Capture the cell that displays the provided text and extract its (x, y) central coordinate. 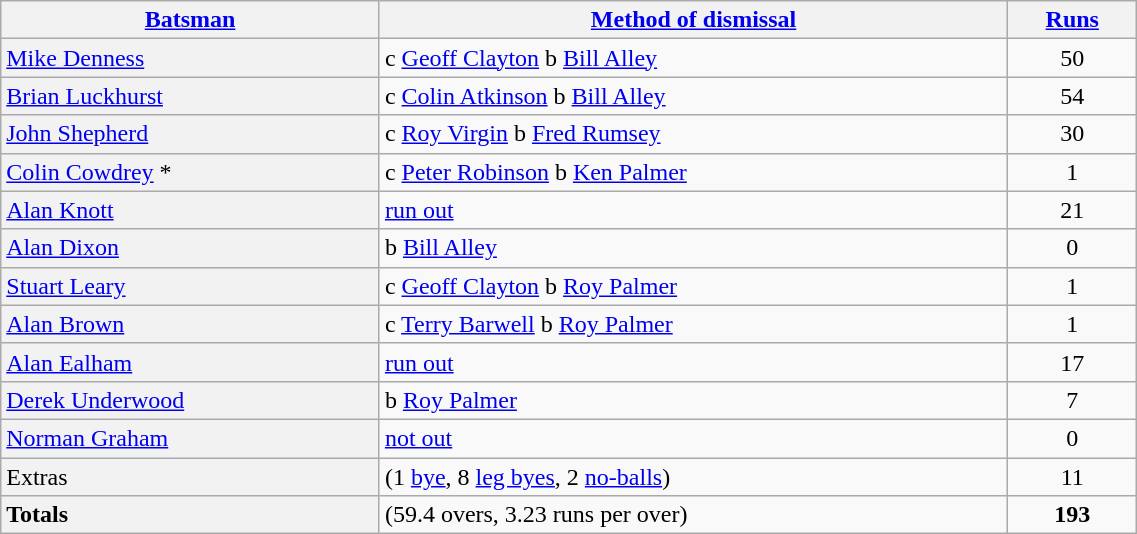
Method of dismissal (693, 20)
Extras (190, 477)
Alan Ealham (190, 362)
c Colin Atkinson b Bill Alley (693, 96)
Mike Denness (190, 58)
John Shepherd (190, 134)
21 (1072, 210)
Runs (1072, 20)
Batsman (190, 20)
7 (1072, 400)
193 (1072, 515)
b Roy Palmer (693, 400)
Alan Dixon (190, 248)
not out (693, 438)
Alan Brown (190, 324)
Alan Knott (190, 210)
b Bill Alley (693, 248)
c Roy Virgin b Fred Rumsey (693, 134)
c Geoff Clayton b Roy Palmer (693, 286)
11 (1072, 477)
Derek Underwood (190, 400)
Norman Graham (190, 438)
17 (1072, 362)
50 (1072, 58)
Stuart Leary (190, 286)
(1 bye, 8 leg byes, 2 no-balls) (693, 477)
Brian Luckhurst (190, 96)
c Geoff Clayton b Bill Alley (693, 58)
c Peter Robinson b Ken Palmer (693, 172)
Colin Cowdrey * (190, 172)
Totals (190, 515)
c Terry Barwell b Roy Palmer (693, 324)
(59.4 overs, 3.23 runs per over) (693, 515)
30 (1072, 134)
54 (1072, 96)
